Locate the cell with the specified text and output its (x, y) center coordinate. 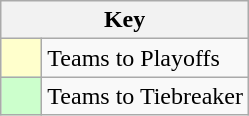
Key (125, 20)
Teams to Tiebreaker (146, 96)
Teams to Playoffs (146, 58)
